Determine the (x, y) coordinate at the center of the cell enclosing the given text.  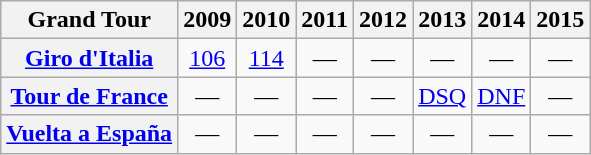
2013 (442, 20)
Giro d'Italia (90, 58)
DSQ (442, 96)
2015 (560, 20)
2011 (325, 20)
106 (208, 58)
2009 (208, 20)
2010 (266, 20)
2014 (502, 20)
DNF (502, 96)
2012 (384, 20)
Grand Tour (90, 20)
Vuelta a España (90, 134)
114 (266, 58)
Tour de France (90, 96)
